From the cell containing the given text, extract its center point as (X, Y) coordinate. 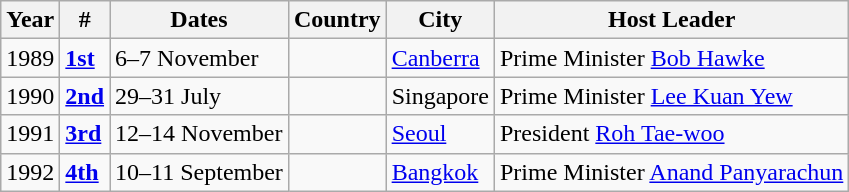
Prime Minister Anand Panyarachun (671, 172)
Singapore (440, 96)
President Roh Tae-woo (671, 134)
Canberra (440, 58)
29–31 July (200, 96)
4th (85, 172)
12–14 November (200, 134)
Year (30, 20)
Prime Minister Bob Hawke (671, 58)
Prime Minister Lee Kuan Yew (671, 96)
# (85, 20)
Dates (200, 20)
3rd (85, 134)
1st (85, 58)
1989 (30, 58)
Host Leader (671, 20)
1990 (30, 96)
2nd (85, 96)
10–11 September (200, 172)
6–7 November (200, 58)
1991 (30, 134)
City (440, 20)
Bangkok (440, 172)
Country (337, 20)
1992 (30, 172)
Seoul (440, 134)
